From the cell containing the given text, extract its center point as (x, y) coordinate. 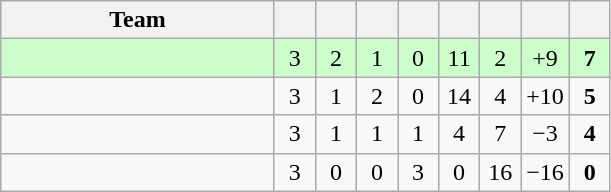
+9 (546, 58)
5 (590, 96)
−3 (546, 134)
16 (500, 172)
−16 (546, 172)
11 (460, 58)
+10 (546, 96)
Team (138, 20)
14 (460, 96)
